Pinpoint the cell where the given text exists, returning its [x, y] midpoint coordinate. 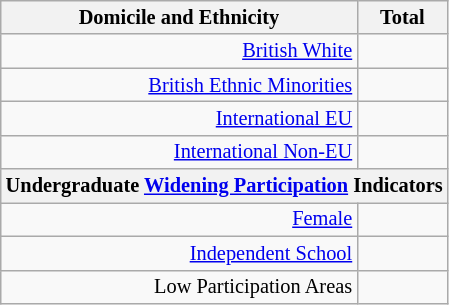
International EU [179, 118]
Total [402, 17]
British White [179, 51]
British Ethnic Minorities [179, 85]
Female [179, 219]
Undergraduate Widening Participation Indicators [224, 186]
Low Participation Areas [179, 287]
Independent School [179, 253]
International Non-EU [179, 152]
Domicile and Ethnicity [179, 17]
